Determine the [x, y] coordinate at the center of the cell enclosing the given text.  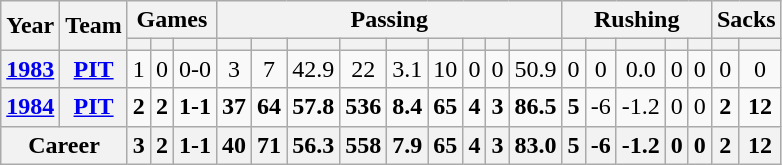
8.4 [408, 107]
Passing [390, 20]
1983 [30, 69]
7 [270, 69]
83.0 [536, 145]
Rushing [636, 20]
1 [138, 69]
86.5 [536, 107]
536 [364, 107]
10 [446, 69]
Year [30, 26]
558 [364, 145]
56.3 [314, 145]
Career [64, 145]
50.9 [536, 69]
7.9 [408, 145]
40 [234, 145]
22 [364, 69]
Games [172, 20]
Sacks [746, 20]
37 [234, 107]
0.0 [640, 69]
71 [270, 145]
0-0 [194, 69]
57.8 [314, 107]
42.9 [314, 69]
64 [270, 107]
3.1 [408, 69]
Team [94, 26]
1984 [30, 107]
